Return [x, y] of the center of cell containing provided text 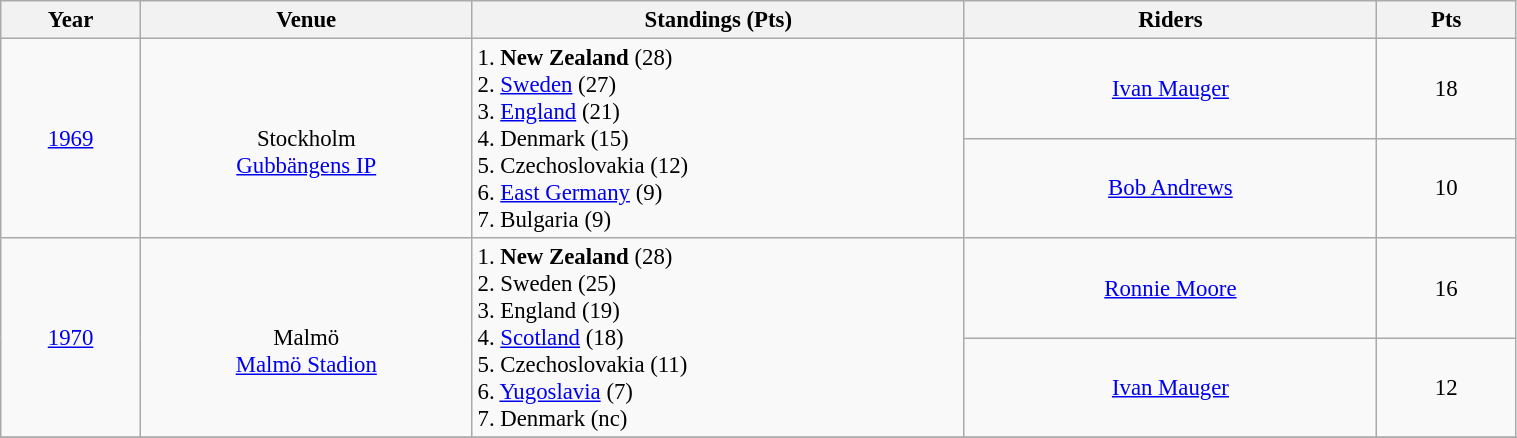
Bob Andrews [1170, 188]
1. New Zealand (28) 2. Sweden (27)3. England (21)4. Denmark (15)5. Czechoslovakia (12)6. East Germany (9)7. Bulgaria (9) [718, 139]
12 [1446, 388]
18 [1446, 89]
1969 [71, 139]
StockholmGubbängens IP [306, 139]
Standings (Pts) [718, 20]
Venue [306, 20]
1. New Zealand (28) 2. Sweden (25)3. England (19)4. Scotland (18)5. Czechoslovakia (11)6. Yugoslavia (7)7. Denmark (nc) [718, 338]
Ronnie Moore [1170, 288]
Year [71, 20]
1970 [71, 338]
Pts [1446, 20]
Riders [1170, 20]
16 [1446, 288]
MalmöMalmö Stadion [306, 338]
10 [1446, 188]
